From the cell containing the given text, extract its center point as [X, Y] coordinate. 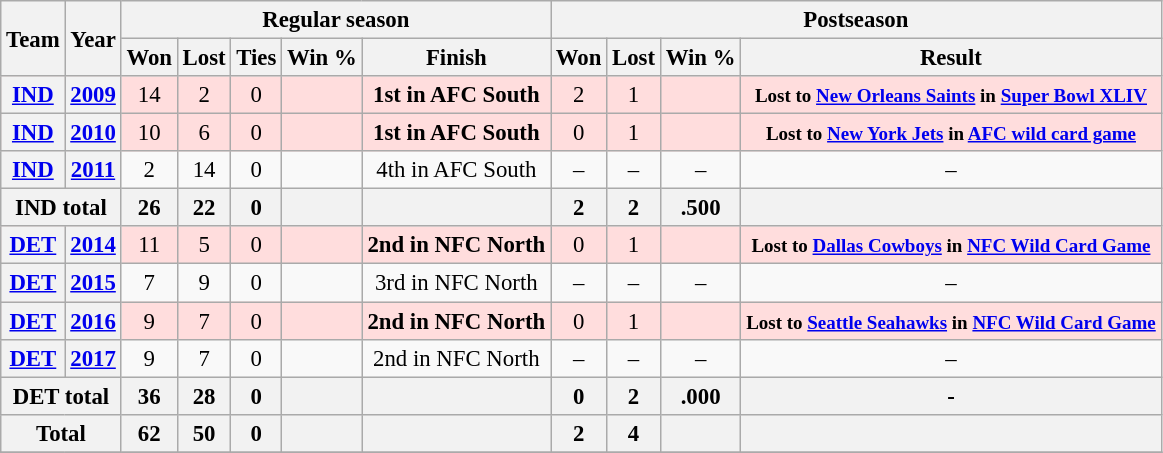
Year [93, 38]
28 [204, 396]
- [951, 396]
22 [204, 208]
2016 [93, 321]
11 [149, 245]
Lost to New Orleans Saints in Super Bowl XLIV [951, 95]
.500 [700, 208]
4th in AFC South [456, 170]
26 [149, 208]
3rd in NFC North [456, 283]
2010 [93, 133]
DET total [61, 396]
2009 [93, 95]
Ties [256, 58]
4 [634, 433]
Finish [456, 58]
2014 [93, 245]
Total [61, 433]
Lost to New York Jets in AFC wild card game [951, 133]
.000 [700, 396]
36 [149, 396]
2015 [93, 283]
6 [204, 133]
Regular season [336, 20]
2017 [93, 358]
5 [204, 245]
2011 [93, 170]
Result [951, 58]
Postseason [856, 20]
Lost to Seattle Seahawks in NFC Wild Card Game [951, 321]
62 [149, 433]
Lost to Dallas Cowboys in NFC Wild Card Game [951, 245]
IND total [61, 208]
50 [204, 433]
10 [149, 133]
Team [33, 38]
